Return the [x, y] coordinate for the center point of the cell that contains the specified text.  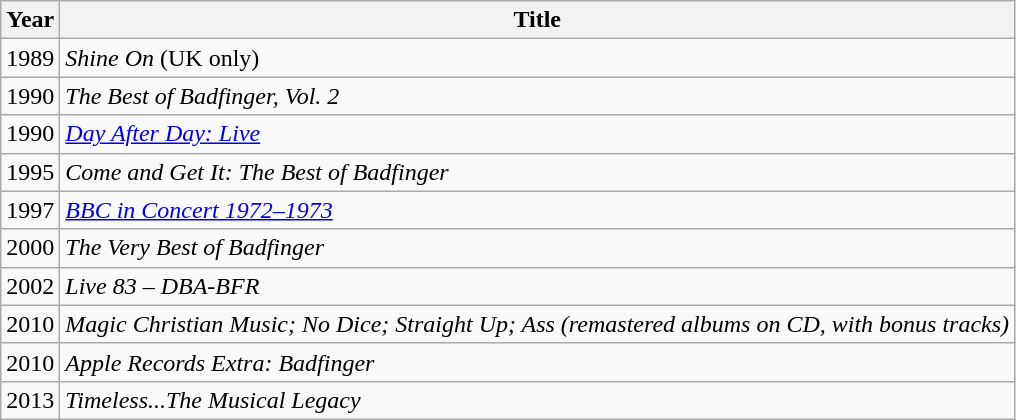
Day After Day: Live [538, 134]
Year [30, 20]
2002 [30, 286]
1997 [30, 210]
Shine On (UK only) [538, 58]
2000 [30, 248]
1995 [30, 172]
Magic Christian Music; No Dice; Straight Up; Ass (remastered albums on CD, with bonus tracks) [538, 324]
Title [538, 20]
2013 [30, 400]
The Very Best of Badfinger [538, 248]
1989 [30, 58]
Come and Get It: The Best of Badfinger [538, 172]
Timeless...The Musical Legacy [538, 400]
Live 83 – DBA-BFR [538, 286]
Apple Records Extra: Badfinger [538, 362]
The Best of Badfinger, Vol. 2 [538, 96]
BBC in Concert 1972–1973 [538, 210]
